Pinpoint the cell where the given text exists, returning its [X, Y] midpoint coordinate. 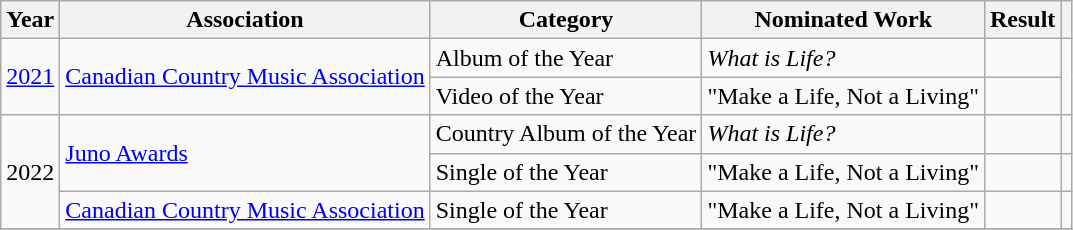
Country Album of the Year [566, 134]
2022 [30, 172]
Nominated Work [844, 20]
Category [566, 20]
Album of the Year [566, 58]
Year [30, 20]
2021 [30, 77]
Video of the Year [566, 96]
Result [1022, 20]
Juno Awards [245, 153]
Association [245, 20]
